Scan for the cell matching the given text and deliver its [x, y] coordinate at center. 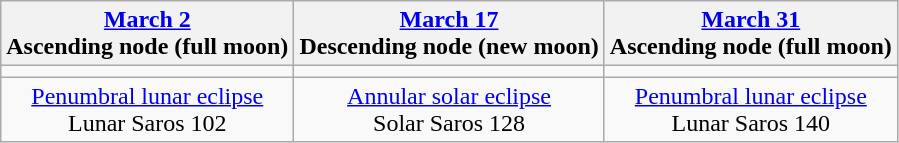
March 31Ascending node (full moon) [750, 34]
Annular solar eclipseSolar Saros 128 [449, 110]
Penumbral lunar eclipseLunar Saros 140 [750, 110]
Penumbral lunar eclipseLunar Saros 102 [148, 110]
March 2Ascending node (full moon) [148, 34]
March 17Descending node (new moon) [449, 34]
